Output the [x, y] coordinate of the center of the cell containing the given text.  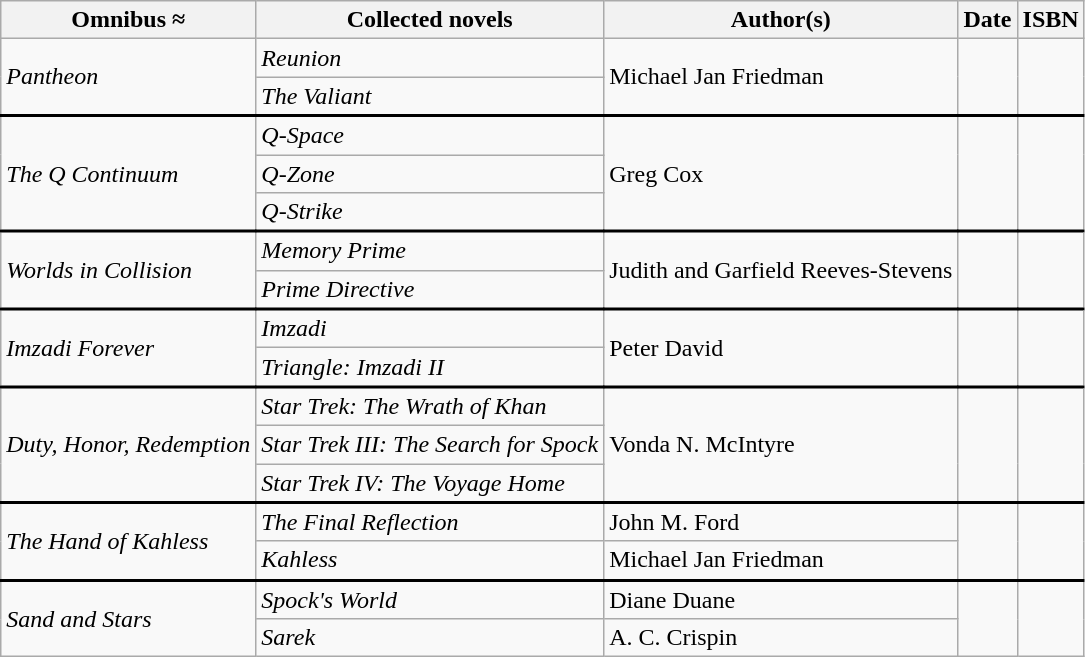
Prime Directive [430, 290]
Diane Duane [781, 600]
Imzadi Forever [128, 348]
Collected novels [430, 20]
The Hand of Kahless [128, 541]
A. C. Crispin [781, 638]
Q-Zone [430, 173]
Peter David [781, 348]
Judith and Garfield Reeves-Stevens [781, 270]
John M. Ford [781, 522]
Date [988, 20]
Sarek [430, 638]
Sand and Stars [128, 618]
The Valiant [430, 96]
Greg Cox [781, 174]
Q-Space [430, 136]
Star Trek III: The Search for Spock [430, 444]
Star Trek IV: The Voyage Home [430, 484]
Triangle: Imzadi II [430, 368]
Q-Strike [430, 212]
ISBN [1050, 20]
Star Trek: The Wrath of Khan [430, 406]
Vonda N. McIntyre [781, 445]
Imzadi [430, 328]
Omnibus ≈ [128, 20]
Memory Prime [430, 250]
Author(s) [781, 20]
The Final Reflection [430, 522]
Pantheon [128, 78]
Worlds in Collision [128, 270]
Kahless [430, 560]
Spock's World [430, 600]
The Q Continuum [128, 174]
Duty, Honor, Redemption [128, 445]
Reunion [430, 58]
